Extract the [x, y] coordinate from the center of the cell holding the provided text.  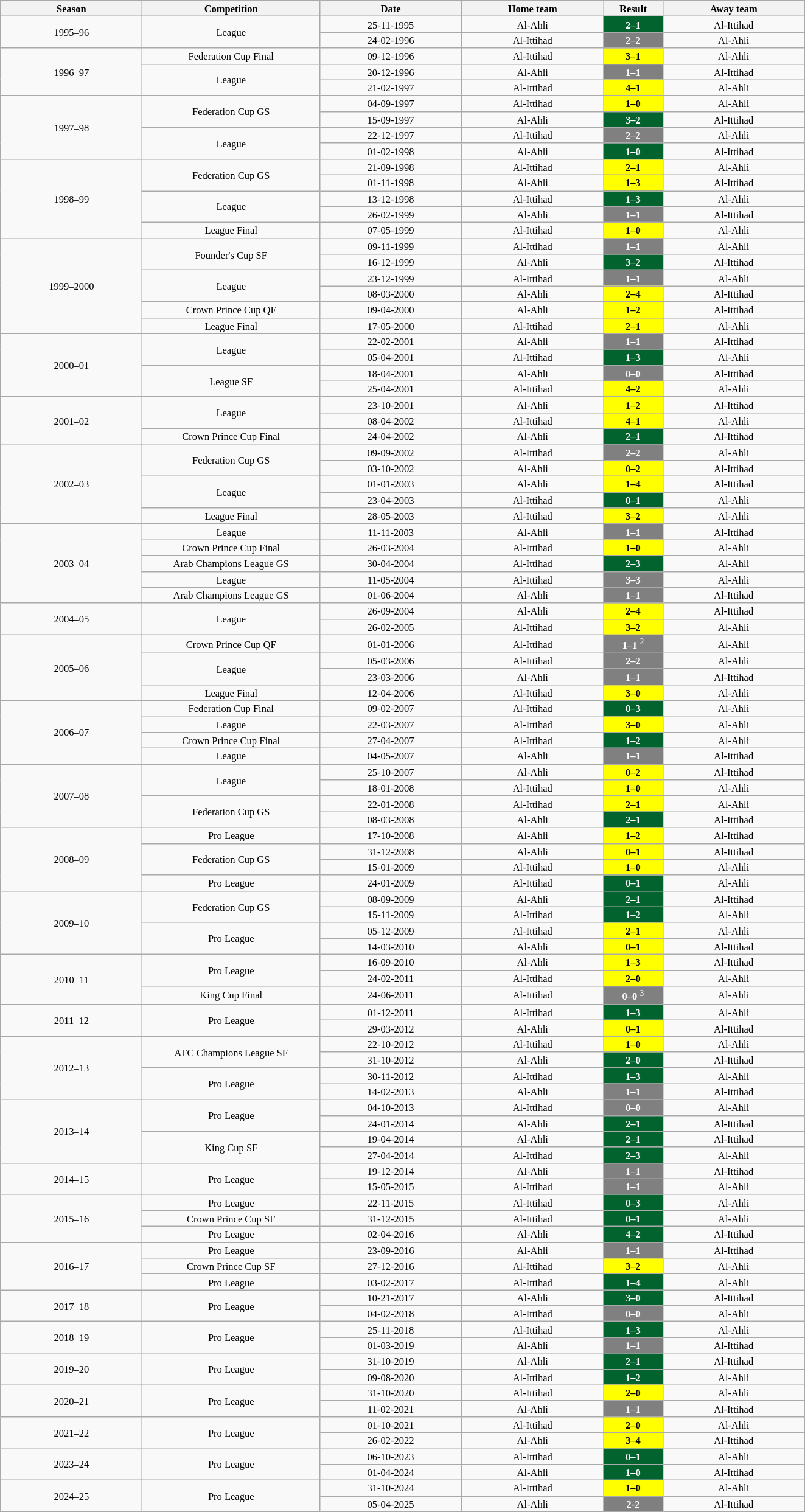
05-12-2009 [391, 930]
08-09-2009 [391, 899]
2024–25 [72, 1496]
0–0 3 [633, 995]
31-10-2020 [391, 1393]
25-11-2018 [391, 1329]
01-11-1998 [391, 183]
08-04-2002 [391, 420]
2011–12 [72, 1020]
15-11-2009 [391, 915]
28-05-2003 [391, 516]
02-04-2016 [391, 1235]
2017–18 [72, 1306]
Away team [734, 9]
11-11-2003 [391, 532]
30-11-2012 [391, 1076]
04-02-2018 [391, 1314]
26-09-2004 [391, 611]
30-04-2004 [391, 563]
2015–16 [72, 1218]
2021–22 [72, 1432]
23-10-2001 [391, 405]
23-12-1999 [391, 278]
08-03-2000 [391, 294]
18-04-2001 [391, 373]
06-10-2023 [391, 1456]
09-12-1996 [391, 56]
2009–10 [72, 922]
League SF [231, 381]
04-09-1997 [391, 103]
2016–17 [72, 1266]
1999–2000 [72, 286]
2012–13 [72, 1068]
29-03-2012 [391, 1028]
17-05-2000 [391, 326]
31-12-2008 [391, 851]
07-05-1999 [391, 231]
22-11-2015 [391, 1202]
24-02-2011 [391, 978]
09-11-1999 [391, 246]
26-02-2022 [391, 1440]
3–3 [633, 579]
27-04-2007 [391, 740]
2006–07 [72, 732]
25-10-2007 [391, 772]
15-09-1997 [391, 119]
24-01-2009 [391, 883]
22-12-1997 [391, 135]
03-10-2002 [391, 469]
Season [72, 9]
King Cup SF [231, 1147]
2014–15 [72, 1179]
01-03-2019 [391, 1345]
2000–01 [72, 365]
22-10-2012 [391, 1044]
24-06-2011 [391, 995]
King Cup Final [231, 995]
08-03-2008 [391, 820]
2003–04 [72, 563]
23-04-2003 [391, 500]
01-10-2021 [391, 1424]
1997–98 [72, 127]
09-02-2007 [391, 708]
Result [633, 9]
2013–14 [72, 1131]
31-10-2019 [391, 1361]
05-04-2001 [391, 357]
16-09-2010 [391, 962]
15-01-2009 [391, 867]
01-02-1998 [391, 151]
04-10-2013 [391, 1107]
AFC Champions League SF [231, 1052]
2020–21 [72, 1401]
2001–02 [72, 420]
2019–20 [72, 1369]
22-02-2001 [391, 341]
09-04-2000 [391, 310]
09-09-2002 [391, 452]
11-02-2021 [391, 1409]
26-02-1999 [391, 215]
2018–19 [72, 1337]
05-04-2025 [391, 1504]
Competition [231, 9]
01-01-2006 [391, 644]
31-10-2024 [391, 1488]
04-05-2007 [391, 756]
05-03-2006 [391, 661]
13-12-1998 [391, 199]
1–1 2 [633, 644]
27-12-2016 [391, 1266]
01-01-2003 [391, 484]
23-03-2006 [391, 677]
2010–11 [72, 979]
3–4 [633, 1440]
1996–97 [72, 72]
2023–24 [72, 1464]
14-02-2013 [391, 1092]
01-12-2011 [391, 1012]
16-12-1999 [391, 262]
1998–99 [72, 198]
21-02-1997 [391, 88]
2004–05 [72, 619]
20-12-1996 [391, 72]
23-09-2016 [391, 1250]
22-01-2008 [391, 804]
19-04-2014 [391, 1139]
2002–03 [72, 484]
01-06-2004 [391, 595]
10-21-2017 [391, 1298]
01-04-2024 [391, 1472]
03-02-2017 [391, 1282]
24-04-2002 [391, 436]
12-04-2006 [391, 692]
24-01-2014 [391, 1123]
15-05-2015 [391, 1186]
Date [391, 9]
24-02-1996 [391, 40]
1995–96 [72, 32]
21-09-1998 [391, 167]
31-12-2015 [391, 1218]
17-10-2008 [391, 835]
3–1 [633, 56]
19-12-2014 [391, 1171]
Founder's Cup SF [231, 254]
14-03-2010 [391, 946]
09-08-2020 [391, 1377]
26-03-2004 [391, 548]
11-05-2004 [391, 579]
25-11-1995 [391, 24]
27-04-2014 [391, 1155]
25-04-2001 [391, 389]
22-03-2007 [391, 725]
18-01-2008 [391, 788]
2007–08 [72, 796]
2-2 [633, 1504]
26-02-2005 [391, 627]
2008–09 [72, 859]
31-10-2012 [391, 1060]
Home team [533, 9]
2005–06 [72, 667]
